Search for the cell housing the specified text and yield its (X, Y) center coordinate. 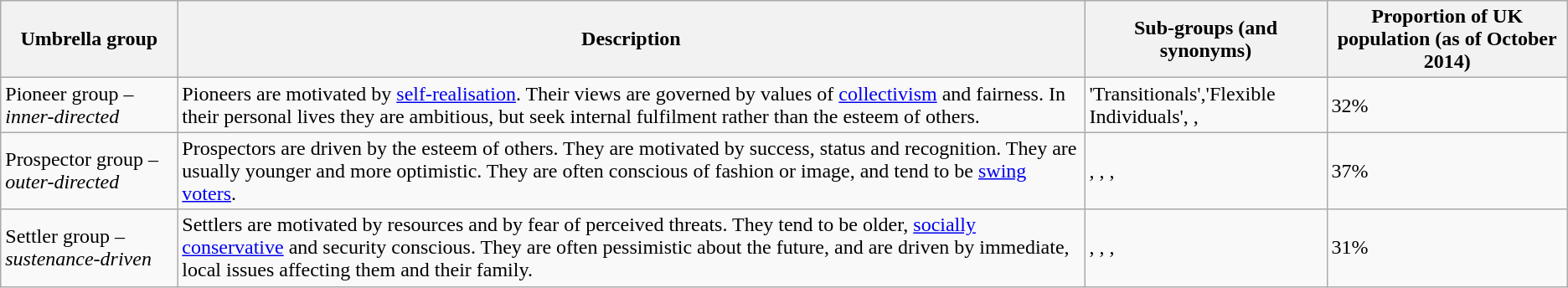
32% (1447, 105)
Settler group – sustenance-driven (89, 248)
31% (1447, 248)
Sub-groups (and synonyms) (1206, 39)
Proportion of UK population (as of October 2014) (1447, 39)
Description (632, 39)
Umbrella group (89, 39)
'Transitionals','Flexible Individuals', , (1206, 105)
Pioneer group – inner-directed (89, 105)
37% (1447, 171)
Prospector group – outer-directed (89, 171)
